Capture the cell that displays the provided text and extract its [X, Y] central coordinate. 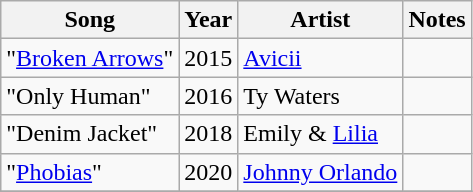
Artist [320, 20]
2015 [208, 58]
"Phobias" [90, 172]
2016 [208, 96]
Avicii [320, 58]
Ty Waters [320, 96]
"Broken Arrows" [90, 58]
Johnny Orlando [320, 172]
"Denim Jacket" [90, 134]
Year [208, 20]
2018 [208, 134]
"Only Human" [90, 96]
Notes [437, 20]
Song [90, 20]
2020 [208, 172]
Emily & Lilia [320, 134]
